Output the (X, Y) coordinate of the center of the cell containing the given text.  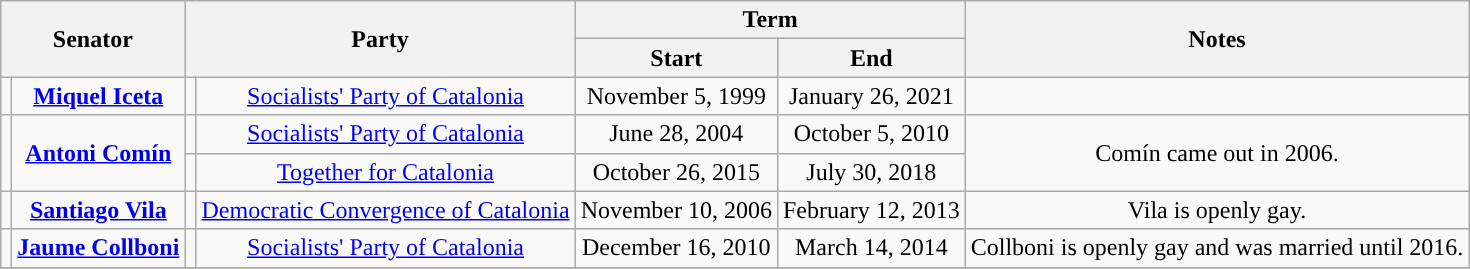
Start (676, 58)
March 14, 2014 (871, 248)
Jaume Collboni (98, 248)
Vila is openly gay. (1217, 210)
Antoni Comín (98, 153)
Term (770, 20)
Notes (1217, 39)
Party (380, 39)
January 26, 2021 (871, 96)
Miquel Iceta (98, 96)
End (871, 58)
Together for Catalonia (386, 172)
November 5, 1999 (676, 96)
Santiago Vila (98, 210)
July 30, 2018 (871, 172)
June 28, 2004 (676, 134)
February 12, 2013 (871, 210)
Democratic Convergence of Catalonia (386, 210)
November 10, 2006 (676, 210)
October 5, 2010 (871, 134)
October 26, 2015 (676, 172)
Comín came out in 2006. (1217, 153)
December 16, 2010 (676, 248)
Collboni is openly gay and was married until 2016. (1217, 248)
Senator (93, 39)
